Search for the cell housing the specified text and yield its [X, Y] center coordinate. 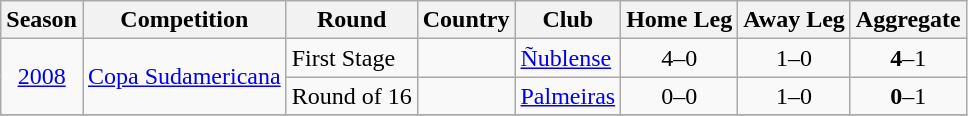
Round [352, 20]
Home Leg [680, 20]
2008 [42, 77]
Palmeiras [568, 96]
Aggregate [908, 20]
Copa Sudamericana [184, 77]
0–1 [908, 96]
4–0 [680, 58]
Competition [184, 20]
Away Leg [794, 20]
Club [568, 20]
Country [466, 20]
4–1 [908, 58]
Ñublense [568, 58]
0–0 [680, 96]
First Stage [352, 58]
Round of 16 [352, 96]
Season [42, 20]
